Identify which cell holds the provided text, then report its (X, Y) central coordinate. 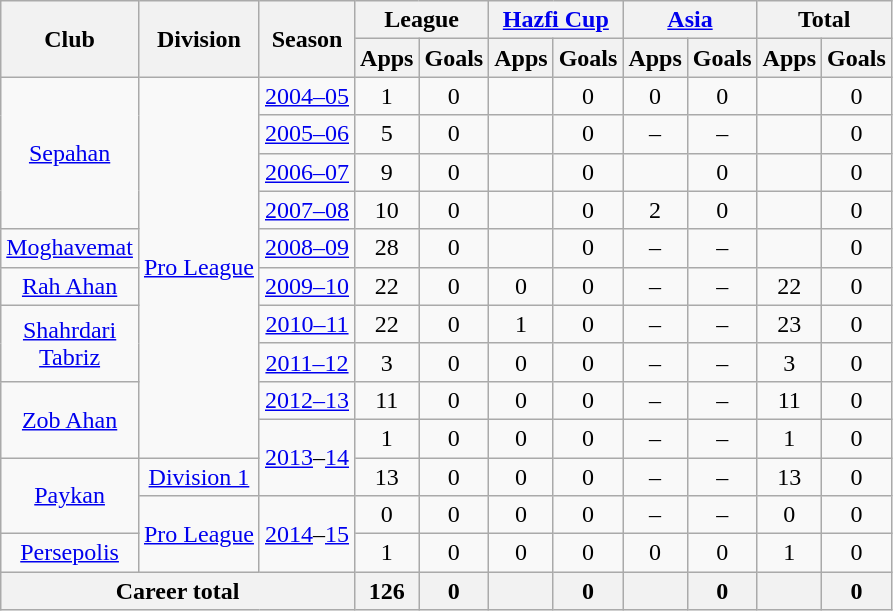
Sepahan (70, 153)
Persepolis (70, 553)
126 (387, 591)
League (422, 20)
2008–09 (306, 248)
2005–06 (306, 134)
9 (387, 172)
23 (789, 324)
Club (70, 39)
2006–07 (306, 172)
ShahrdariTabriz (70, 343)
2 (655, 210)
Paykan (70, 496)
2014–15 (306, 534)
2012–13 (306, 400)
2007–08 (306, 210)
Season (306, 39)
5 (387, 134)
2004–05 (306, 96)
28 (387, 248)
2010–11 (306, 324)
Division (198, 39)
2011–12 (306, 362)
Hazfi Cup (556, 20)
Rah Ahan (70, 286)
2009–10 (306, 286)
2013–14 (306, 457)
Moghavemat (70, 248)
Division 1 (198, 477)
10 (387, 210)
Total (824, 20)
Career total (178, 591)
Zob Ahan (70, 419)
Asia (690, 20)
